Return [X, Y] of the center of cell containing provided text 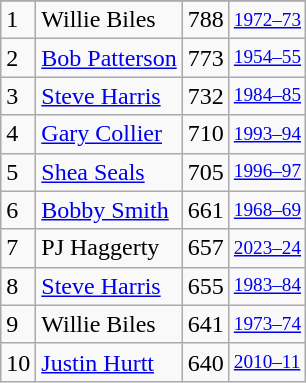
640 [206, 362]
710 [206, 134]
6 [18, 210]
8 [18, 286]
10 [18, 362]
1993–94 [267, 134]
661 [206, 210]
7 [18, 248]
1 [18, 20]
2 [18, 58]
732 [206, 96]
641 [206, 324]
2023–24 [267, 248]
Shea Seals [109, 172]
2010–11 [267, 362]
705 [206, 172]
1983–84 [267, 286]
788 [206, 20]
4 [18, 134]
5 [18, 172]
1973–74 [267, 324]
Bobby Smith [109, 210]
1972–73 [267, 20]
9 [18, 324]
3 [18, 96]
773 [206, 58]
PJ Haggerty [109, 248]
1954–55 [267, 58]
Justin Hurtt [109, 362]
1996–97 [267, 172]
655 [206, 286]
Gary Collier [109, 134]
1984–85 [267, 96]
1968–69 [267, 210]
657 [206, 248]
Bob Patterson [109, 58]
